Search for the cell housing the specified text and yield its (x, y) center coordinate. 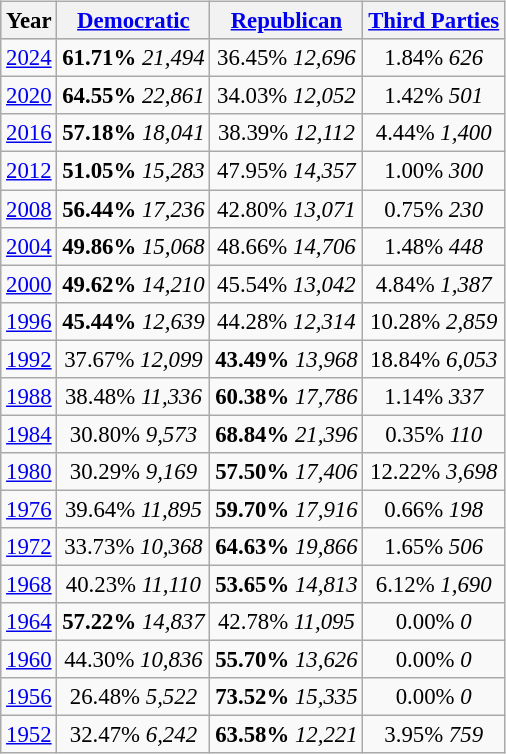
42.80% 13,071 (286, 209)
1952 (29, 735)
10.28% 2,859 (434, 321)
57.22% 14,837 (134, 622)
68.84% 21,396 (286, 434)
64.63% 19,866 (286, 547)
1980 (29, 472)
12.22% 3,698 (434, 472)
60.38% 17,786 (286, 396)
53.65% 14,813 (286, 584)
36.45% 12,696 (286, 58)
49.62% 14,210 (134, 284)
44.28% 12,314 (286, 321)
1960 (29, 660)
Democratic (134, 21)
32.47% 6,242 (134, 735)
1972 (29, 547)
48.66% 14,706 (286, 246)
2008 (29, 209)
4.44% 1,400 (434, 133)
1.42% 501 (434, 96)
2024 (29, 58)
44.30% 10,836 (134, 660)
2000 (29, 284)
Third Parties (434, 21)
3.95% 759 (434, 735)
2004 (29, 246)
38.39% 12,112 (286, 133)
63.58% 12,221 (286, 735)
Republican (286, 21)
38.48% 11,336 (134, 396)
Year (29, 21)
1992 (29, 359)
45.54% 13,042 (286, 284)
2016 (29, 133)
33.73% 10,368 (134, 547)
56.44% 17,236 (134, 209)
0.35% 110 (434, 434)
40.23% 11,110 (134, 584)
0.75% 230 (434, 209)
1988 (29, 396)
1996 (29, 321)
47.95% 14,357 (286, 171)
64.55% 22,861 (134, 96)
1.65% 506 (434, 547)
6.12% 1,690 (434, 584)
30.29% 9,169 (134, 472)
4.84% 1,387 (434, 284)
2012 (29, 171)
59.70% 17,916 (286, 509)
73.52% 15,335 (286, 697)
39.64% 11,895 (134, 509)
1984 (29, 434)
1.84% 626 (434, 58)
55.70% 13,626 (286, 660)
57.50% 17,406 (286, 472)
0.66% 198 (434, 509)
49.86% 15,068 (134, 246)
18.84% 6,053 (434, 359)
42.78% 11,095 (286, 622)
1976 (29, 509)
1964 (29, 622)
45.44% 12,639 (134, 321)
57.18% 18,041 (134, 133)
1.14% 337 (434, 396)
1968 (29, 584)
61.71% 21,494 (134, 58)
2020 (29, 96)
26.48% 5,522 (134, 697)
1.00% 300 (434, 171)
1.48% 448 (434, 246)
1956 (29, 697)
30.80% 9,573 (134, 434)
51.05% 15,283 (134, 171)
34.03% 12,052 (286, 96)
43.49% 13,968 (286, 359)
37.67% 12,099 (134, 359)
